Search for the cell housing the specified text and yield its (X, Y) center coordinate. 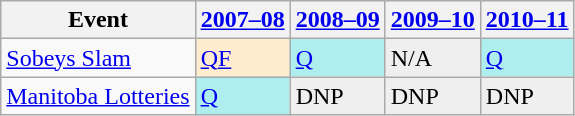
Sobeys Slam (98, 58)
2009–10 (432, 20)
2010–11 (527, 20)
2008–09 (338, 20)
Event (98, 20)
2007–08 (242, 20)
N/A (432, 58)
Manitoba Lotteries (98, 96)
QF (242, 58)
